Find where the given text appears and provide that cell's center as (X, Y) coordinate. 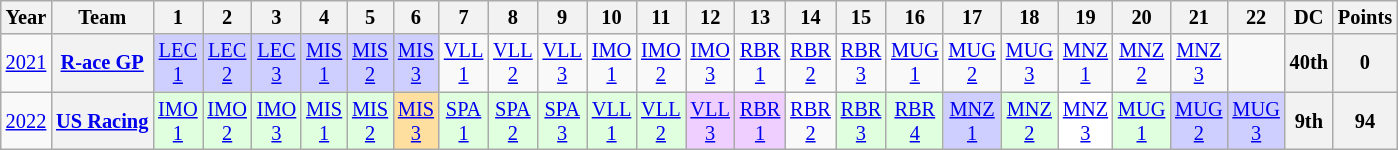
3 (276, 17)
40th (1309, 63)
SPA3 (562, 121)
RBR4 (914, 121)
20 (1142, 17)
11 (660, 17)
22 (1256, 17)
21 (1198, 17)
2021 (26, 63)
17 (972, 17)
18 (1030, 17)
19 (1086, 17)
9th (1309, 121)
94 (1365, 121)
2 (226, 17)
10 (612, 17)
Points (1365, 17)
7 (464, 17)
13 (760, 17)
9 (562, 17)
1 (178, 17)
4 (324, 17)
Team (102, 17)
16 (914, 17)
R-ace GP (102, 63)
Year (26, 17)
12 (710, 17)
5 (370, 17)
SPA2 (512, 121)
0 (1365, 63)
US Racing (102, 121)
14 (810, 17)
SPA1 (464, 121)
8 (512, 17)
2022 (26, 121)
LEC2 (226, 63)
LEC3 (276, 63)
6 (416, 17)
15 (861, 17)
DC (1309, 17)
LEC1 (178, 63)
